For the text-containing cell, return its midpoint in (x, y) coordinate format. 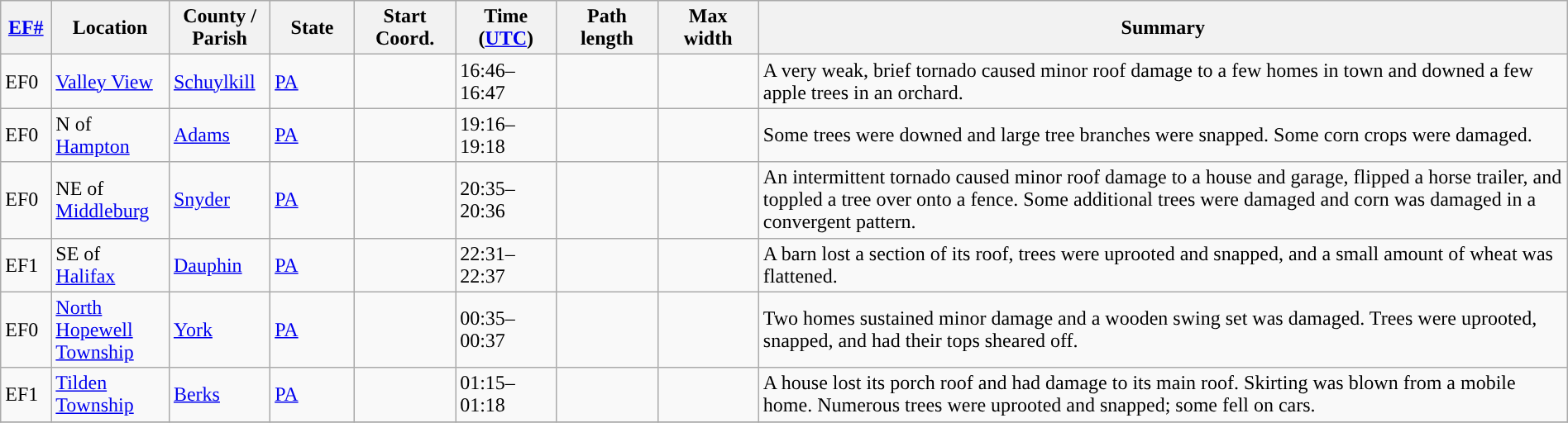
Schuylkill (219, 81)
Some trees were downed and large tree branches were snapped. Some corn crops were damaged. (1163, 135)
00:35–00:37 (506, 330)
Adams (219, 135)
Max width (708, 28)
Snyder (219, 200)
North Hopewell Township (111, 330)
NE of Middleburg (111, 200)
Dauphin (219, 264)
Path length (607, 28)
01:15–01:18 (506, 395)
A barn lost a section of its roof, trees were uprooted and snapped, and a small amount of wheat was flattened. (1163, 264)
N of Hampton (111, 135)
20:35–20:36 (506, 200)
SE of Halifax (111, 264)
16:46–16:47 (506, 81)
Time (UTC) (506, 28)
22:31–22:37 (506, 264)
Summary (1163, 28)
A very weak, brief tornado caused minor roof damage to a few homes in town and downed a few apple trees in an orchard. (1163, 81)
19:16–19:18 (506, 135)
Two homes sustained minor damage and a wooden swing set was damaged. Trees were uprooted, snapped, and had their tops sheared off. (1163, 330)
Berks (219, 395)
State (313, 28)
County / Parish (219, 28)
Valley View (111, 81)
Tilden Township (111, 395)
EF# (26, 28)
Start Coord. (404, 28)
Location (111, 28)
York (219, 330)
